Detect which cell encompasses the target text, then output its (x, y) center coordinate. 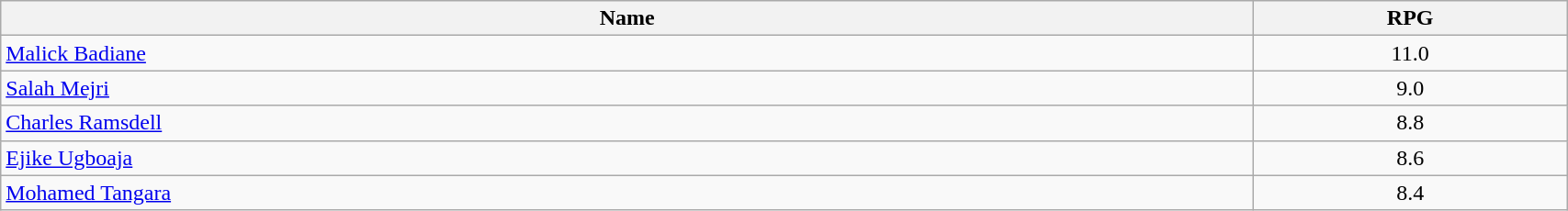
Salah Mejri (627, 88)
8.4 (1411, 193)
RPG (1411, 18)
Ejike Ugboaja (627, 158)
Name (627, 18)
Mohamed Tangara (627, 193)
9.0 (1411, 88)
8.8 (1411, 123)
11.0 (1411, 53)
Charles Ramsdell (627, 123)
Malick Badiane (627, 53)
8.6 (1411, 158)
